From the cell containing the given text, extract its center point as (X, Y) coordinate. 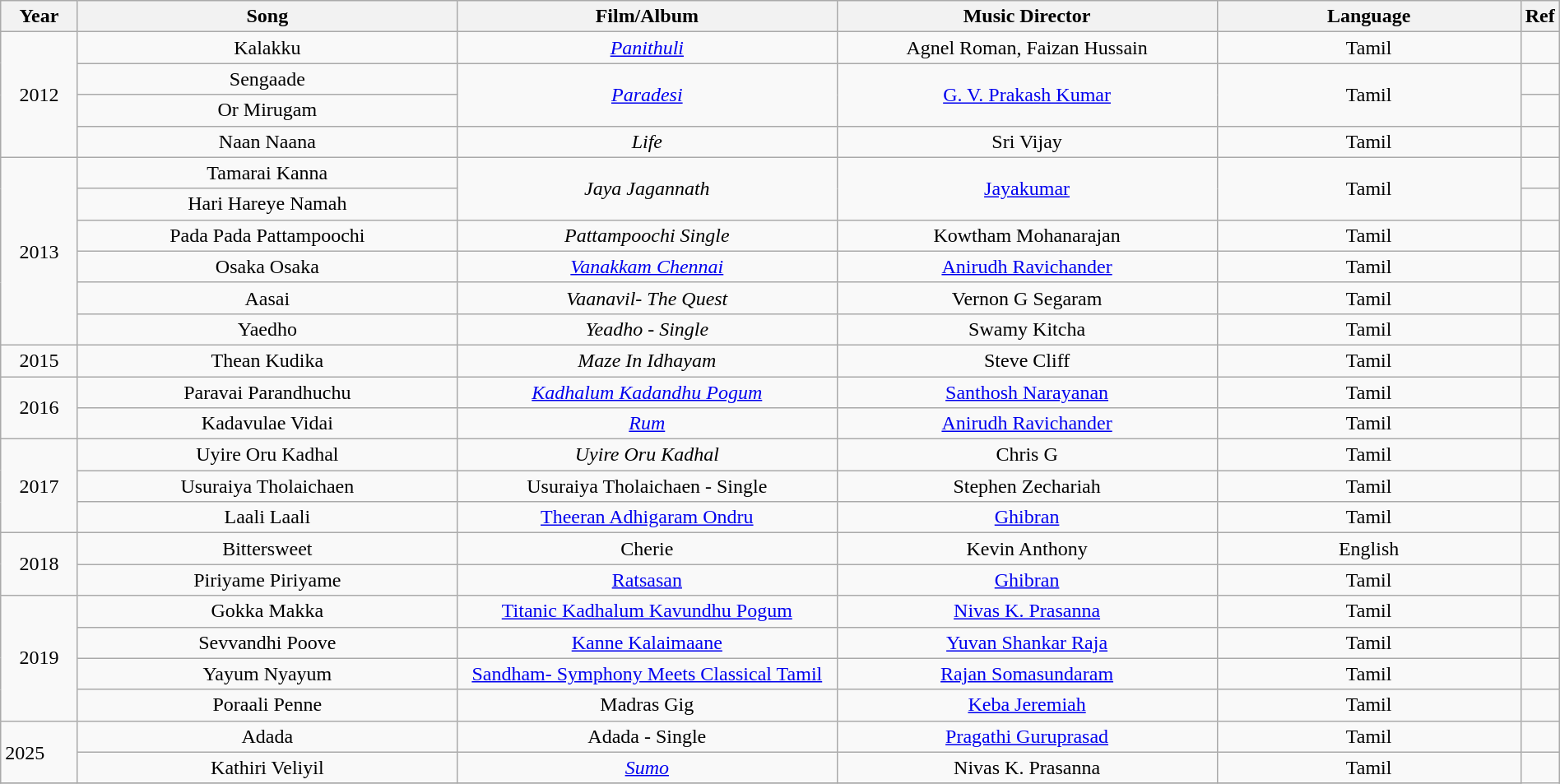
Yeadho - Single (648, 329)
Bittersweet (267, 549)
Osaka Osaka (267, 267)
Music Director (1027, 16)
2017 (39, 486)
Film/Album (648, 16)
Adada - Single (648, 736)
Madras Gig (648, 705)
Chris G (1027, 455)
Aasai (267, 298)
Usuraiya Tholaichaen - Single (648, 486)
Kalakku (267, 48)
Paravai Parandhuchu (267, 392)
Naan Naana (267, 141)
Pada Pada Pattampoochi (267, 235)
Kevin Anthony (1027, 549)
Rajan Somasundaram (1027, 674)
2025 (39, 752)
2013 (39, 251)
Pattampoochi Single (648, 235)
Jayakumar (1027, 188)
Stephen Zechariah (1027, 486)
Swamy Kitcha (1027, 329)
Life (648, 141)
Kanne Kalaimaane (648, 643)
2019 (39, 658)
Sevvandhi Poove (267, 643)
Paradesi (648, 95)
Gokka Makka (267, 611)
Theeran Adhigaram Ondru (648, 517)
Sandham- Symphony Meets Classical Tamil (648, 674)
Song (267, 16)
Vanakkam Chennai (648, 267)
Keba Jeremiah (1027, 705)
Kowtham Mohanarajan (1027, 235)
Ratsasan (648, 580)
2012 (39, 95)
Hari Hareye Namah (267, 204)
Poraali Penne (267, 705)
Kathiri Veliyil (267, 768)
Maze In Idhayam (648, 360)
Language (1369, 16)
Laali Laali (267, 517)
2018 (39, 564)
Thean Kudika (267, 360)
Piriyame Piriyame (267, 580)
Sri Vijay (1027, 141)
Kadhalum Kadandhu Pogum (648, 392)
Santhosh Narayanan (1027, 392)
2016 (39, 408)
Pragathi Guruprasad (1027, 736)
Yaedho (267, 329)
G. V. Prakash Kumar (1027, 95)
Yuvan Shankar Raja (1027, 643)
Ref (1540, 16)
Steve Cliff (1027, 360)
Yayum Nyayum (267, 674)
Usuraiya Tholaichaen (267, 486)
Adada (267, 736)
Year (39, 16)
Tamarai Kanna (267, 173)
Sengaade (267, 79)
Vernon G Segaram (1027, 298)
Panithuli (648, 48)
Sumo (648, 768)
Or Mirugam (267, 110)
2015 (39, 360)
Rum (648, 424)
Titanic Kadhalum Kavundhu Pogum (648, 611)
Jaya Jagannath (648, 188)
Kadavulae Vidai (267, 424)
English (1369, 549)
Cherie (648, 549)
Agnel Roman, Faizan Hussain (1027, 48)
Vaanavil- The Quest (648, 298)
